Search for the cell housing the specified text and yield its [X, Y] center coordinate. 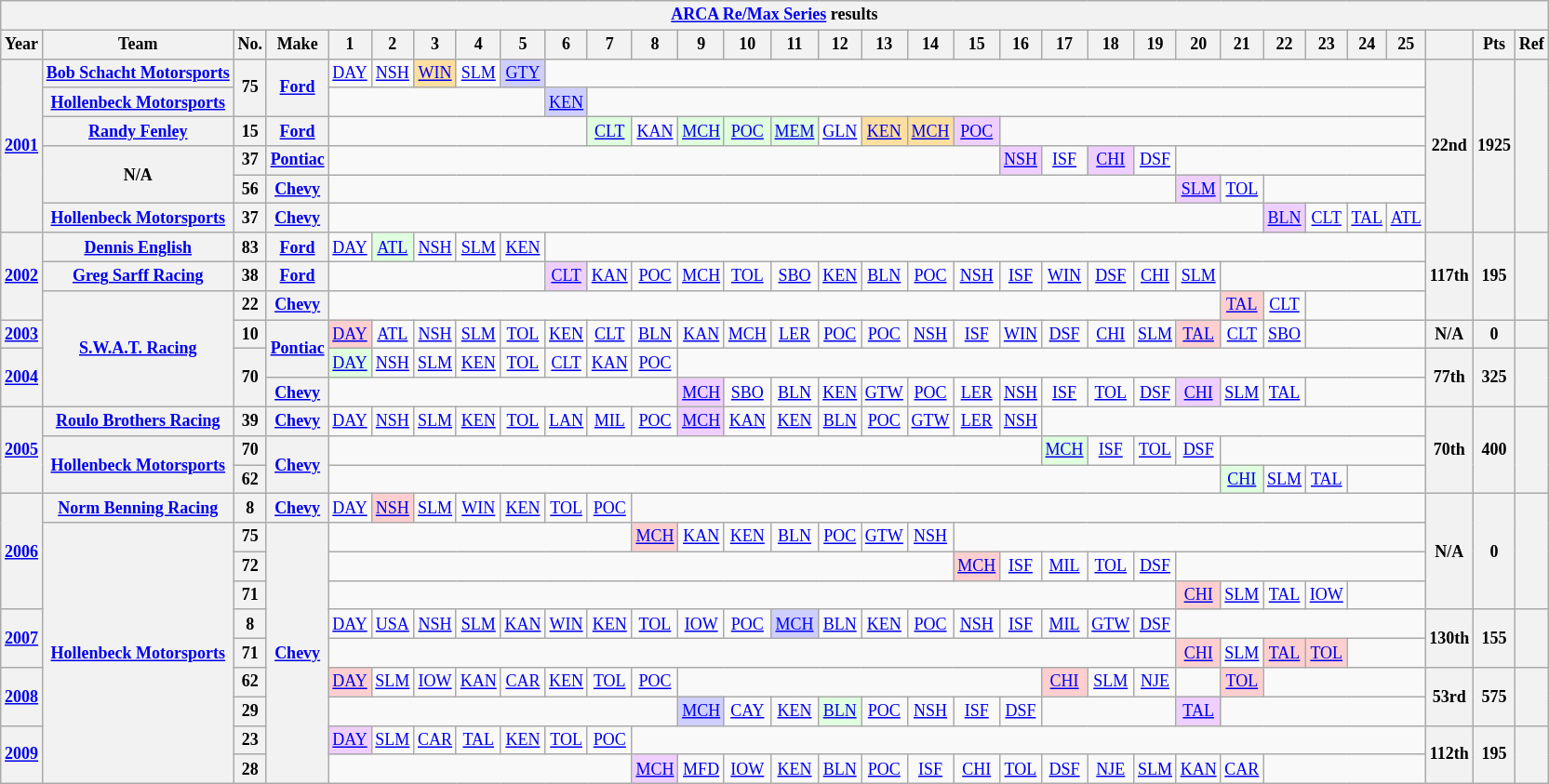
USA [393, 623]
1 [350, 45]
325 [1494, 378]
Ref [1531, 45]
16 [1022, 45]
Year [22, 45]
Roulo Brothers Racing [138, 420]
S.W.A.T. Racing [138, 348]
38 [249, 275]
25 [1406, 45]
21 [1242, 45]
56 [249, 190]
2006 [22, 552]
400 [1494, 450]
5 [523, 45]
MFD [701, 768]
130th [1449, 638]
GLN [840, 130]
17 [1064, 45]
CAY [747, 711]
117th [1449, 276]
3 [435, 45]
6 [567, 45]
9 [701, 45]
7 [609, 45]
155 [1494, 638]
2002 [22, 276]
20 [1198, 45]
2005 [22, 450]
2001 [22, 145]
Team [138, 45]
28 [249, 768]
1925 [1494, 145]
13 [885, 45]
No. [249, 45]
112th [1449, 754]
Pts [1494, 45]
Bob Schacht Motorsports [138, 73]
2 [393, 45]
53rd [1449, 697]
2007 [22, 638]
Greg Sarff Racing [138, 275]
575 [1494, 697]
39 [249, 420]
2009 [22, 754]
12 [840, 45]
LAN [567, 420]
Make [298, 45]
77th [1449, 378]
18 [1111, 45]
Randy Fenley [138, 130]
Dennis English [138, 247]
2008 [22, 697]
29 [249, 711]
83 [249, 247]
2004 [22, 378]
GTY [523, 73]
24 [1367, 45]
14 [930, 45]
19 [1155, 45]
72 [249, 565]
70th [1449, 450]
11 [795, 45]
2003 [22, 335]
MEM [795, 130]
ARCA Re/Max Series results [774, 15]
Norm Benning Racing [138, 508]
22nd [1449, 145]
4 [478, 45]
